Pinpoint the cell where the given text exists, returning its [X, Y] midpoint coordinate. 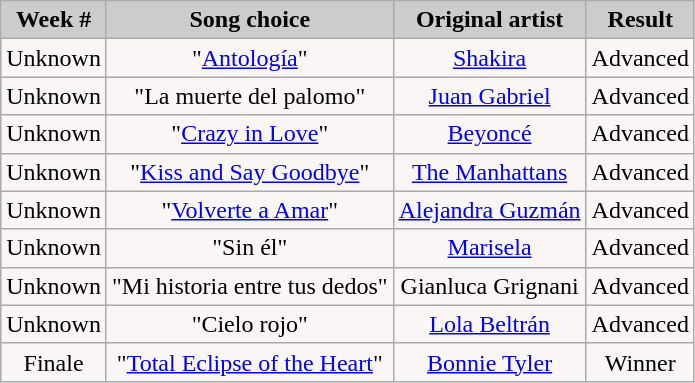
Original artist [490, 20]
Gianluca Grignani [490, 286]
Alejandra Guzmán [490, 210]
Result [640, 20]
Lola Beltrán [490, 324]
"La muerte del palomo" [250, 96]
"Volverte a Amar" [250, 210]
Song choice [250, 20]
Bonnie Tyler [490, 362]
The Manhattans [490, 172]
"Total Eclipse of the Heart" [250, 362]
"Mi historia entre tus dedos" [250, 286]
Winner [640, 362]
Week # [54, 20]
Juan Gabriel [490, 96]
"Crazy in Love" [250, 134]
"Kiss and Say Goodbye" [250, 172]
"Sin él" [250, 248]
"Antología" [250, 58]
Marisela [490, 248]
"Cielo rojo" [250, 324]
Beyoncé [490, 134]
Finale [54, 362]
Shakira [490, 58]
